Return the (X, Y) coordinate for the center point of the cell that contains the specified text.  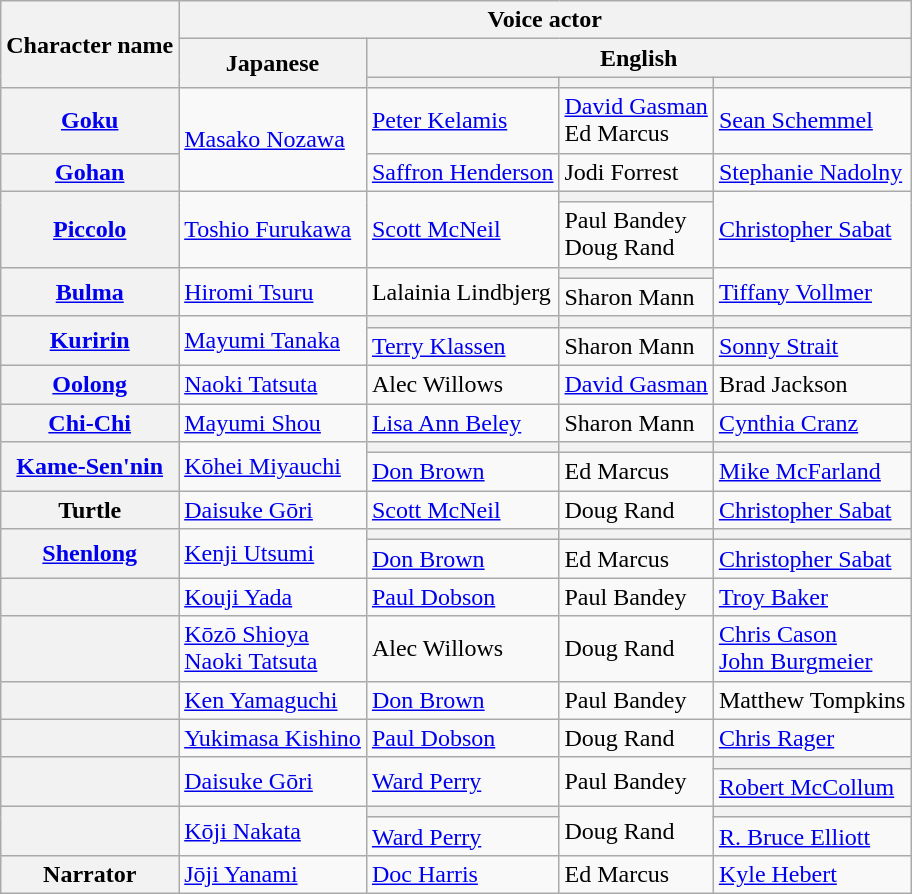
Kōzō ShioyaNaoki Tatsuta (273, 648)
Kyle Hebert (812, 874)
R. Bruce Elliott (812, 836)
Tiffany Vollmer (812, 292)
Mike McFarland (812, 472)
Chris CasonJohn Burgmeier (812, 648)
Robert McCollum (812, 787)
David Gasman (636, 384)
Hiromi Tsuru (273, 292)
David GasmanEd Marcus (636, 120)
Turtle (90, 510)
Masako Nozawa (273, 140)
Narrator (90, 874)
Kame-Sen'nin (90, 466)
Mayumi Shou (273, 423)
Voice actor (545, 20)
Ken Yamaguchi (273, 700)
Stephanie Nadolny (812, 172)
Bulma (90, 292)
Troy Baker (812, 597)
Chi-Chi (90, 423)
Kuririn (90, 340)
Kouji Yada (273, 597)
Character name (90, 44)
Paul BandeyDoug Rand (636, 234)
Kōhei Miyauchi (273, 466)
Japanese (273, 64)
Cynthia Cranz (812, 423)
Doc Harris (462, 874)
Gohan (90, 172)
Jodi Forrest (636, 172)
Yukimasa Kishino (273, 738)
Brad Jackson (812, 384)
Sean Schemmel (812, 120)
Peter Kelamis (462, 120)
Saffron Henderson (462, 172)
Matthew Tompkins (812, 700)
Piccolo (90, 229)
Oolong (90, 384)
Terry Klassen (462, 346)
Lalainia Lindbjerg (462, 292)
Goku (90, 120)
Naoki Tatsuta (273, 384)
Kōji Nakata (273, 830)
Sonny Strait (812, 346)
Jōji Yanami (273, 874)
English (638, 58)
Kenji Utsumi (273, 554)
Lisa Ann Beley (462, 423)
Mayumi Tanaka (273, 340)
Toshio Furukawa (273, 229)
Chris Rager (812, 738)
Shenlong (90, 554)
